Search for the cell housing the specified text and yield its (x, y) center coordinate. 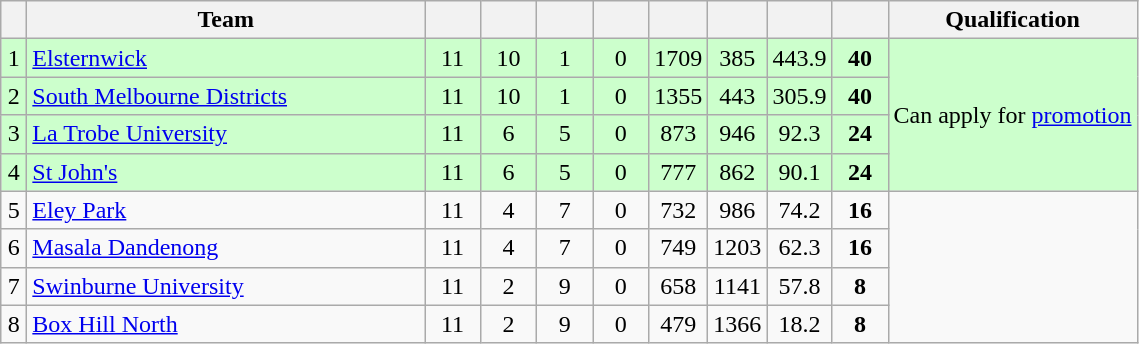
90.1 (800, 172)
1203 (738, 248)
986 (738, 210)
1709 (678, 58)
732 (678, 210)
Masala Dandenong (226, 248)
443.9 (800, 58)
1141 (738, 286)
443 (738, 96)
South Melbourne Districts (226, 96)
658 (678, 286)
La Trobe University (226, 134)
57.8 (800, 286)
Box Hill North (226, 324)
749 (678, 248)
777 (678, 172)
Elsternwick (226, 58)
Qualification (1012, 20)
873 (678, 134)
Can apply for promotion (1012, 115)
62.3 (800, 248)
Team (226, 20)
18.2 (800, 324)
385 (738, 58)
479 (678, 324)
1366 (738, 324)
74.2 (800, 210)
92.3 (800, 134)
St John's (226, 172)
1355 (678, 96)
3 (14, 134)
946 (738, 134)
Swinburne University (226, 286)
305.9 (800, 96)
Eley Park (226, 210)
862 (738, 172)
